Output the [x, y] coordinate of the center of the cell containing the given text.  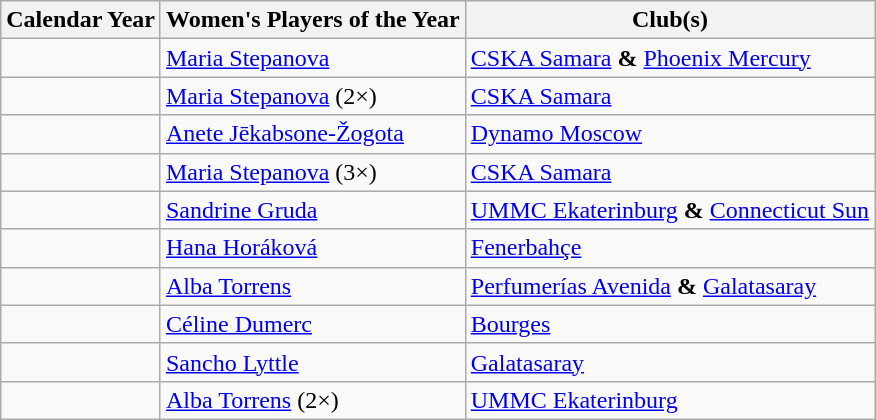
Hana Horáková [312, 248]
Fenerbahçe [670, 248]
Céline Dumerc [312, 324]
Sancho Lyttle [312, 362]
UMMC Ekaterinburg & Connecticut Sun [670, 210]
Calendar Year [81, 20]
UMMC Ekaterinburg [670, 400]
Perfumerías Avenida & Galatasaray [670, 286]
Club(s) [670, 20]
Alba Torrens [312, 286]
Maria Stepanova (3×) [312, 172]
Alba Torrens (2×) [312, 400]
Dynamo Moscow [670, 134]
Women's Players of the Year [312, 20]
Galatasaray [670, 362]
CSKA Samara & Phoenix Mercury [670, 58]
Maria Stepanova (2×) [312, 96]
Maria Stepanova [312, 58]
Bourges [670, 324]
Anete Jēkabsone-Žogota [312, 134]
Sandrine Gruda [312, 210]
